Return (x, y) of the center of cell containing provided text 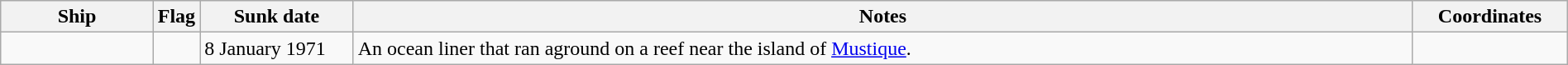
An ocean liner that ran aground on a reef near the island of Mustique. (883, 48)
Ship (77, 17)
Sunk date (277, 17)
Notes (883, 17)
Coordinates (1490, 17)
Flag (176, 17)
8 January 1971 (277, 48)
